Find where the given text appears and provide that cell's center as (X, Y) coordinate. 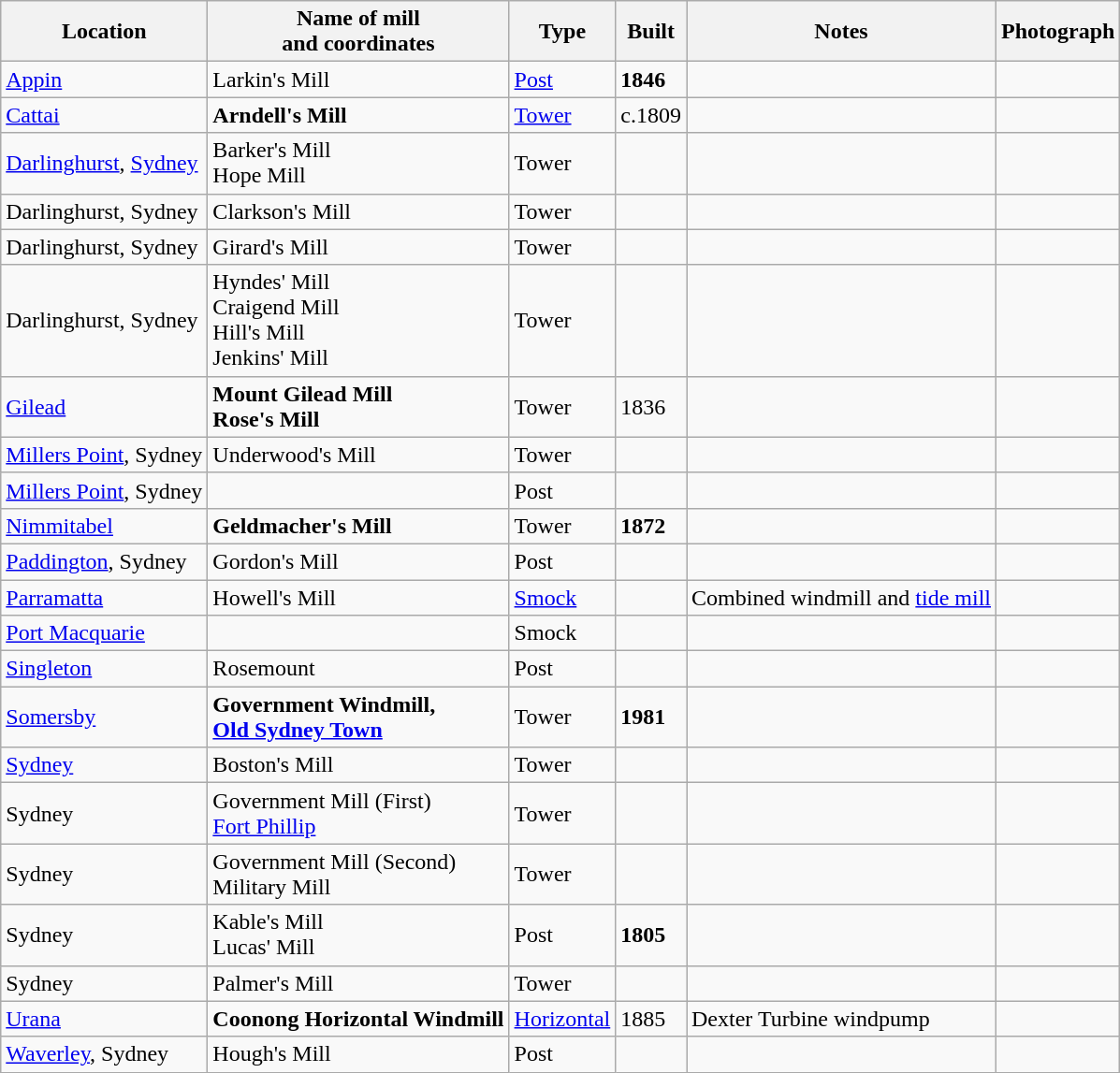
Urana (105, 1019)
Palmer's Mill (358, 983)
Geldmacher's Mill (358, 526)
Larkin's Mill (358, 80)
c.1809 (651, 115)
Name of milland coordinates (358, 32)
Paddington, Sydney (105, 561)
Arndell's Mill (358, 115)
Nimmitabel (105, 526)
Girard's Mill (358, 247)
1805 (651, 935)
Clarkson's Mill (358, 211)
1981 (651, 717)
Photograph (1058, 32)
Port Macquarie (105, 633)
Notes (842, 32)
Hough's Mill (358, 1054)
Type (562, 32)
Underwood's Mill (358, 455)
1836 (651, 406)
Singleton (105, 669)
Appin (105, 80)
1846 (651, 80)
Hyndes' MillCraigend MillHill's MillJenkins' Mill (358, 320)
Gilead (105, 406)
Coonong Horizontal Windmill (358, 1019)
Somersby (105, 717)
Mount Gilead MillRose's Mill (358, 406)
Government Mill (First)Fort Phillip (358, 814)
Barker's MillHope Mill (358, 163)
Government Mill (Second)Military Mill (358, 874)
Rosemount (358, 669)
Dexter Turbine windpump (842, 1019)
Parramatta (105, 598)
Howell's Mill (358, 598)
Combined windmill and tide mill (842, 598)
Government Windmill,Old Sydney Town (358, 717)
Kable's MillLucas' Mill (358, 935)
Waverley, Sydney (105, 1054)
Horizontal (562, 1019)
Boston's Mill (358, 765)
Cattai (105, 115)
1885 (651, 1019)
Location (105, 32)
Built (651, 32)
Gordon's Mill (358, 561)
1872 (651, 526)
